Return the (x, y) coordinate for the center point of the cell that contains the specified text.  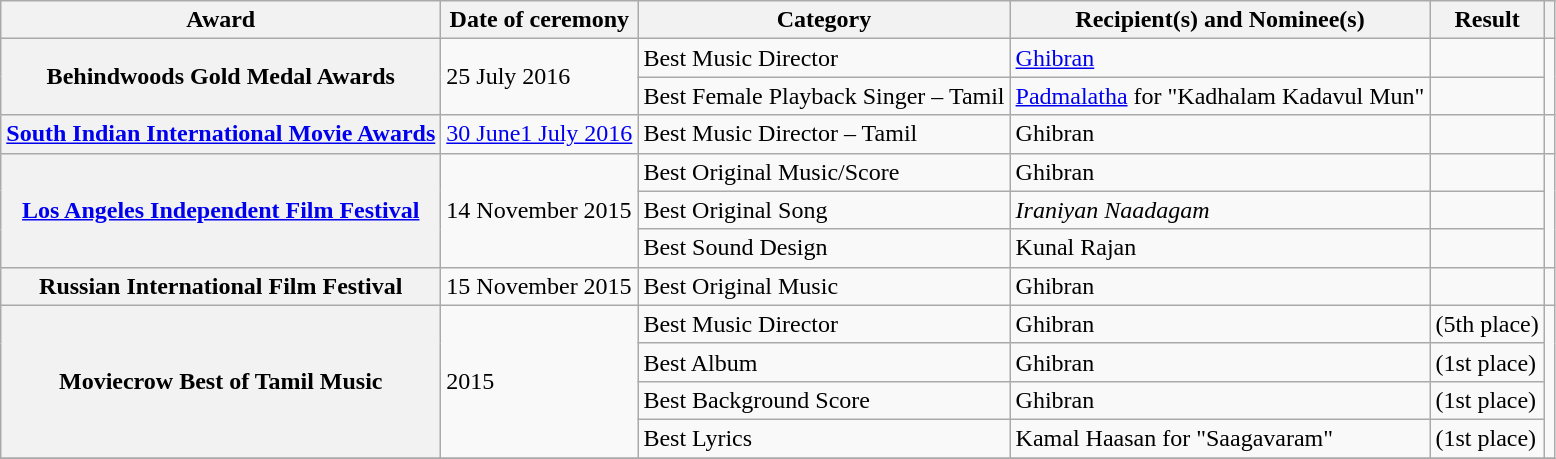
Category (824, 20)
Best Original Song (824, 210)
Moviecrow Best of Tamil Music (221, 381)
Best Album (824, 362)
Best Sound Design (824, 248)
25 July 2016 (540, 77)
30 June1 July 2016 (540, 134)
Russian International Film Festival (221, 286)
Date of ceremony (540, 20)
Best Original Music (824, 286)
Kamal Haasan for "Saagavaram" (1220, 438)
Behindwoods Gold Medal Awards (221, 77)
15 November 2015 (540, 286)
14 November 2015 (540, 210)
Best Lyrics (824, 438)
Best Background Score (824, 400)
South Indian International Movie Awards (221, 134)
2015 (540, 381)
Best Music Director – Tamil (824, 134)
Result (1487, 20)
(5th place) (1487, 324)
Award (221, 20)
Los Angeles Independent Film Festival (221, 210)
Iraniyan Naadagam (1220, 210)
Recipient(s) and Nominee(s) (1220, 20)
Kunal Rajan (1220, 248)
Best Original Music/Score (824, 172)
Best Female Playback Singer – Tamil (824, 96)
Padmalatha for "Kadhalam Kadavul Mun" (1220, 96)
